Locate the cell with the specified text and output its (X, Y) center coordinate. 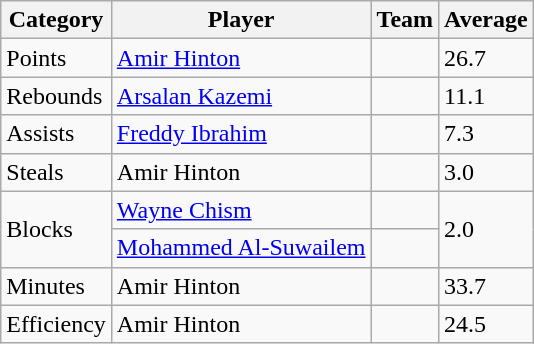
24.5 (486, 324)
Average (486, 20)
Rebounds (56, 96)
Steals (56, 172)
2.0 (486, 229)
Blocks (56, 229)
Team (405, 20)
Points (56, 58)
Assists (56, 134)
26.7 (486, 58)
Freddy Ibrahim (241, 134)
11.1 (486, 96)
33.7 (486, 286)
Efficiency (56, 324)
Minutes (56, 286)
Player (241, 20)
3.0 (486, 172)
Category (56, 20)
Mohammed Al-Suwailem (241, 248)
Arsalan Kazemi (241, 96)
Wayne Chism (241, 210)
7.3 (486, 134)
